From the cell containing the given text, extract its center point as [X, Y] coordinate. 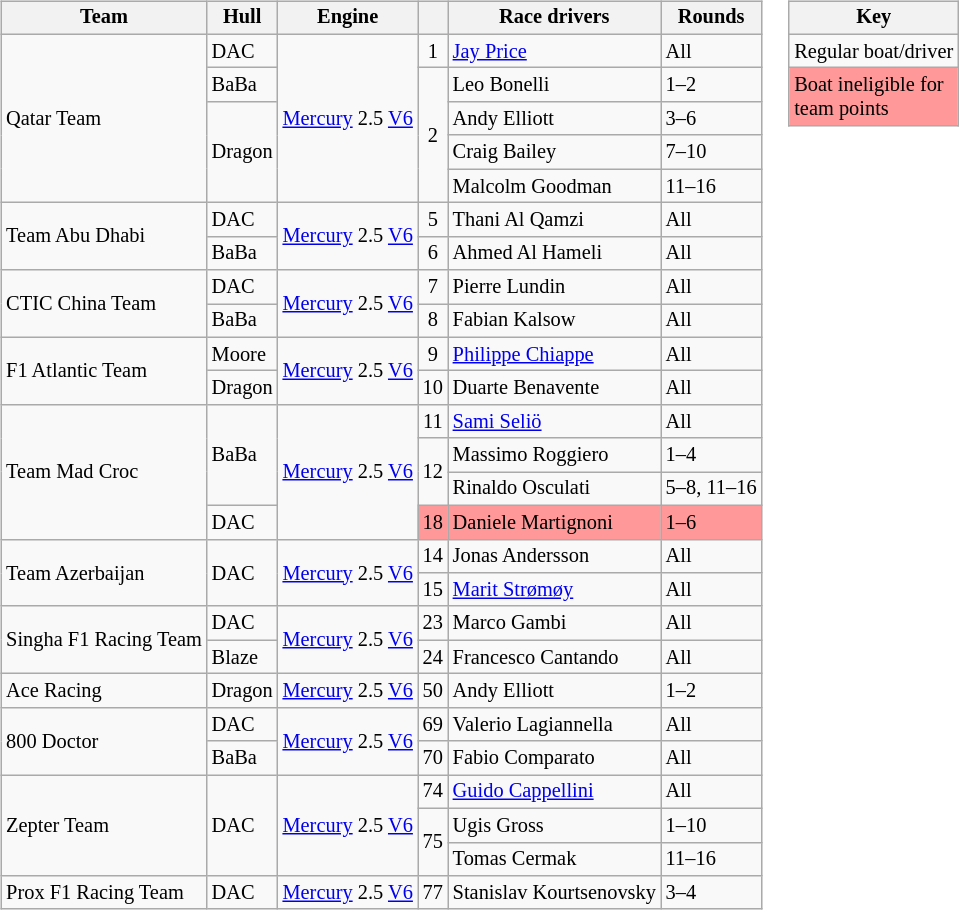
Fabio Comparato [554, 758]
7–10 [712, 152]
75 [433, 842]
18 [433, 522]
Engine [348, 18]
Valerio Lagiannella [554, 724]
Singha F1 Racing Team [104, 640]
77 [433, 893]
Craig Bailey [554, 152]
Jonas Andersson [554, 556]
70 [433, 758]
Regular boat/driver [874, 51]
14 [433, 556]
Francesco Cantando [554, 657]
50 [433, 691]
Zepter Team [104, 826]
1–10 [712, 825]
CTIC China Team [104, 304]
Marit Strømøy [554, 590]
Team Abu Dhabi [104, 236]
Philippe Chiappe [554, 354]
11 [433, 422]
Ahmed Al Hameli [554, 253]
Hull [242, 18]
F1 Atlantic Team [104, 370]
Sami Seliö [554, 422]
12 [433, 472]
Qatar Team [104, 118]
Thani Al Qamzi [554, 220]
5–8, 11–16 [712, 489]
Team Azerbaijan [104, 572]
Daniele Martignoni [554, 522]
800 Doctor [104, 740]
69 [433, 724]
Stanislav Kourtsenovsky [554, 893]
Team [104, 18]
Boat ineligible for team points [874, 97]
Pierre Lundin [554, 287]
Tomas Cermak [554, 859]
3–4 [712, 893]
Rounds [712, 18]
Malcolm Goodman [554, 186]
1 [433, 51]
Moore [242, 354]
Marco Gambi [554, 623]
Ace Racing [104, 691]
Race drivers [554, 18]
5 [433, 220]
Blaze [242, 657]
Jay Price [554, 51]
Ugis Gross [554, 825]
Key [874, 18]
24 [433, 657]
2 [433, 136]
7 [433, 287]
3–6 [712, 119]
9 [433, 354]
10 [433, 388]
Rinaldo Osculati [554, 489]
1–4 [712, 455]
Prox F1 Racing Team [104, 893]
Guido Cappellini [554, 792]
23 [433, 623]
1–6 [712, 522]
8 [433, 321]
Massimo Roggiero [554, 455]
Leo Bonelli [554, 85]
Fabian Kalsow [554, 321]
6 [433, 253]
15 [433, 590]
Team Mad Croc [104, 472]
74 [433, 792]
Duarte Benavente [554, 388]
